Scan for the cell matching the given text and deliver its (x, y) coordinate at center. 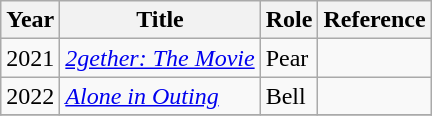
2gether: The Movie (160, 58)
Year (30, 20)
Reference (374, 20)
2021 (30, 58)
Pear (289, 58)
2022 (30, 96)
Alone in Outing (160, 96)
Title (160, 20)
Bell (289, 96)
Role (289, 20)
